Extract the [x, y] coordinate from the center of the cell holding the provided text.  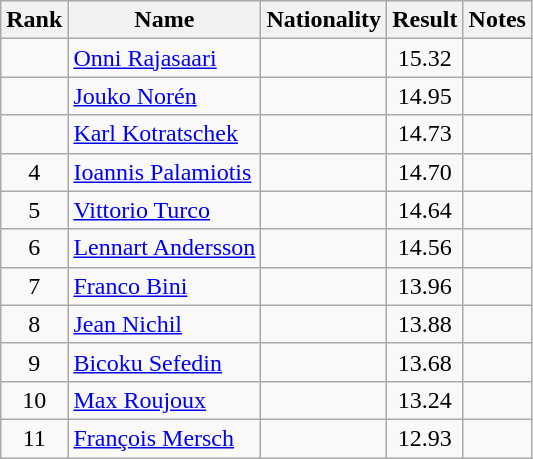
Franco Bini [164, 286]
7 [34, 286]
6 [34, 248]
Jean Nichil [164, 324]
Name [164, 20]
Result [425, 20]
8 [34, 324]
14.95 [425, 96]
13.68 [425, 362]
9 [34, 362]
Bicoku Sefedin [164, 362]
14.56 [425, 248]
13.88 [425, 324]
14.70 [425, 172]
François Mersch [164, 438]
Onni Rajasaari [164, 58]
Jouko Norén [164, 96]
14.64 [425, 210]
10 [34, 400]
Karl Kotratschek [164, 134]
14.73 [425, 134]
12.93 [425, 438]
13.24 [425, 400]
Vittorio Turco [164, 210]
13.96 [425, 286]
4 [34, 172]
Max Roujoux [164, 400]
Nationality [324, 20]
Lennart Andersson [164, 248]
Ioannis Palamiotis [164, 172]
11 [34, 438]
15.32 [425, 58]
Notes [497, 20]
5 [34, 210]
Rank [34, 20]
